Provide the (X, Y) coordinate of the cell's center where the given text is located.  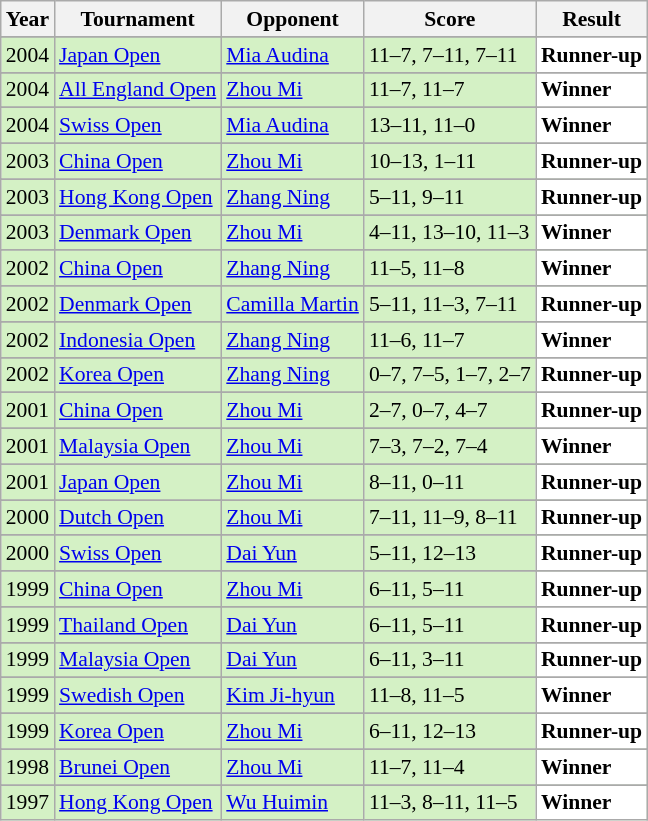
7–3, 7–2, 7–4 (450, 447)
Kim Ji-hyun (292, 696)
11–8, 11–5 (450, 696)
5–11, 11–3, 7–11 (450, 304)
2–7, 0–7, 4–7 (450, 411)
All England Open (138, 90)
Tournament (138, 19)
7–11, 11–9, 8–11 (450, 518)
11–6, 11–7 (450, 340)
Year (28, 19)
Indonesia Open (138, 340)
0–7, 7–5, 1–7, 2–7 (450, 375)
1998 (28, 767)
4–11, 13–10, 11–3 (450, 233)
Camilla Martin (292, 304)
Swedish Open (138, 696)
Opponent (292, 19)
13–11, 11–0 (450, 126)
Dutch Open (138, 518)
Wu Huimin (292, 803)
Thailand Open (138, 625)
Brunei Open (138, 767)
6–11, 12–13 (450, 732)
Score (450, 19)
11–7, 11–4 (450, 767)
11–7, 7–11, 7–11 (450, 55)
5–11, 9–11 (450, 197)
8–11, 0–11 (450, 482)
11–3, 8–11, 11–5 (450, 803)
Result (592, 19)
11–7, 11–7 (450, 90)
6–11, 3–11 (450, 660)
1997 (28, 803)
5–11, 12–13 (450, 554)
11–5, 11–8 (450, 269)
10–13, 1–11 (450, 162)
